Search for the cell housing the specified text and yield its [X, Y] center coordinate. 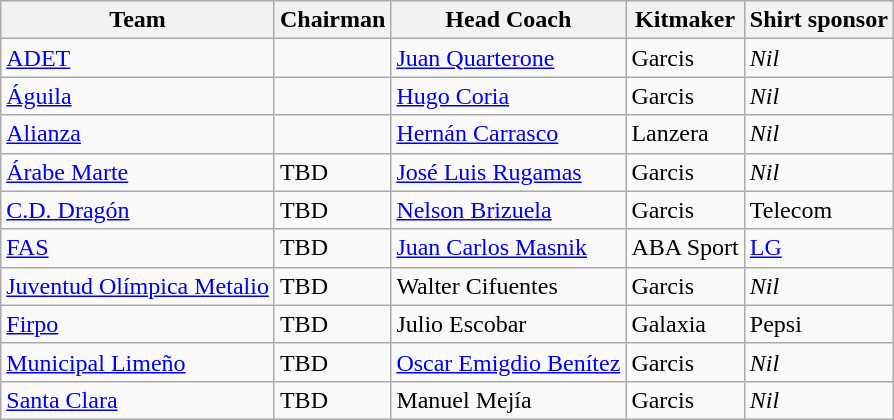
C.D. Dragón [138, 210]
Juventud Olímpica Metalio [138, 286]
Árabe Marte [138, 172]
FAS [138, 248]
José Luis Rugamas [508, 172]
Manuel Mejía [508, 400]
ABA Sport [685, 248]
Hugo Coria [508, 96]
Team [138, 20]
Telecom [818, 210]
Galaxia [685, 324]
Julio Escobar [508, 324]
Firpo [138, 324]
Juan Quarterone [508, 58]
Municipal Limeño [138, 362]
Águila [138, 96]
LG [818, 248]
Juan Carlos Masnik [508, 248]
Nelson Brizuela [508, 210]
Walter Cifuentes [508, 286]
Santa Clara [138, 400]
Pepsi [818, 324]
Chairman [332, 20]
Lanzera [685, 134]
Head Coach [508, 20]
ADET [138, 58]
Oscar Emigdio Benítez [508, 362]
Alianza [138, 134]
Kitmaker [685, 20]
Hernán Carrasco [508, 134]
Shirt sponsor [818, 20]
